Capture the cell that displays the provided text and extract its (X, Y) central coordinate. 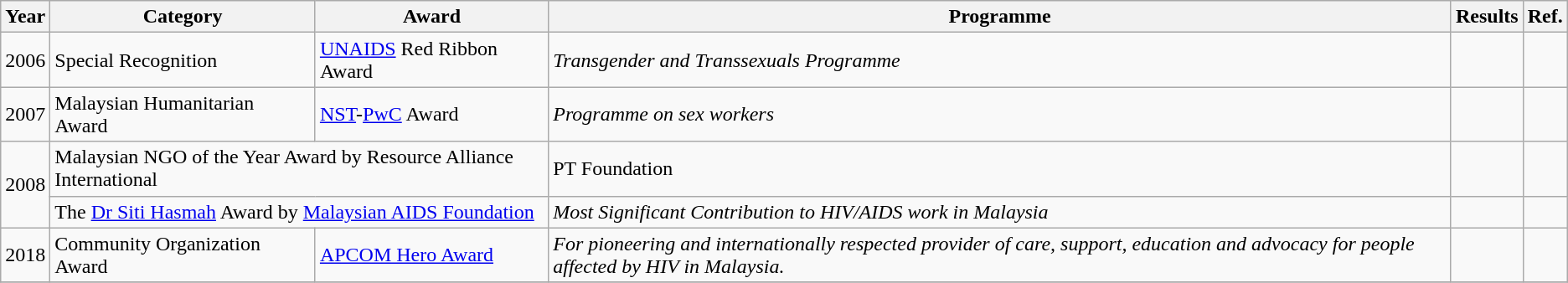
APCOM Hero Award (431, 255)
Most Significant Contribution to HIV/AIDS work in Malaysia (1000, 212)
2007 (25, 114)
Programme on sex workers (1000, 114)
Category (183, 17)
Results (1487, 17)
Malaysian Humanitarian Award (183, 114)
2018 (25, 255)
For pioneering and internationally respected provider of care, support, education and advocacy for people affected by HIV in Malaysia. (1000, 255)
Award (431, 17)
Ref. (1545, 17)
NST-PwC Award (431, 114)
2006 (25, 60)
Programme (1000, 17)
UNAIDS Red Ribbon Award (431, 60)
Year (25, 17)
PT Foundation (1000, 169)
The Dr Siti Hasmah Award by Malaysian AIDS Foundation (300, 212)
2008 (25, 184)
Special Recognition (183, 60)
Community Organization Award (183, 255)
Transgender and Transsexuals Programme (1000, 60)
Malaysian NGO of the Year Award by Resource Alliance International (300, 169)
